Pinpoint the cell where the given text exists, returning its (X, Y) midpoint coordinate. 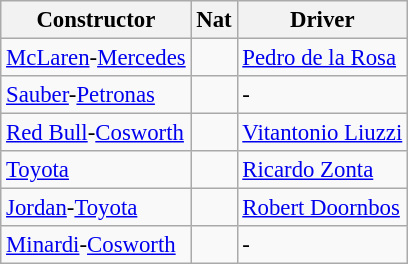
Toyota (96, 170)
McLaren-Mercedes (96, 58)
Constructor (96, 20)
Red Bull-Cosworth (96, 133)
Sauber-Petronas (96, 95)
Minardi-Cosworth (96, 245)
Ricardo Zonta (322, 170)
Robert Doornbos (322, 208)
Jordan-Toyota (96, 208)
Vitantonio Liuzzi (322, 133)
Pedro de la Rosa (322, 58)
Nat (214, 20)
Driver (322, 20)
